Output the [X, Y] coordinate of the center of the cell containing the given text.  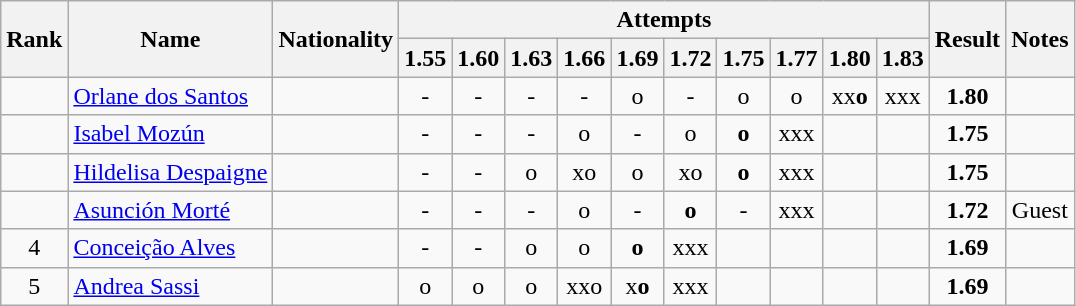
Asunción Morté [170, 210]
1.83 [902, 58]
Name [170, 39]
Notes [1040, 39]
Isabel Mozún [170, 134]
Attempts [664, 20]
1.77 [796, 58]
5 [34, 286]
4 [34, 248]
Andrea Sassi [170, 286]
Orlane dos Santos [170, 96]
Nationality [336, 39]
Result [967, 39]
1.60 [478, 58]
Rank [34, 39]
Conceição Alves [170, 248]
Guest [1040, 210]
Hildelisa Despaigne [170, 172]
1.66 [584, 58]
1.63 [532, 58]
1.55 [426, 58]
